Scan for the cell matching the given text and deliver its [x, y] coordinate at center. 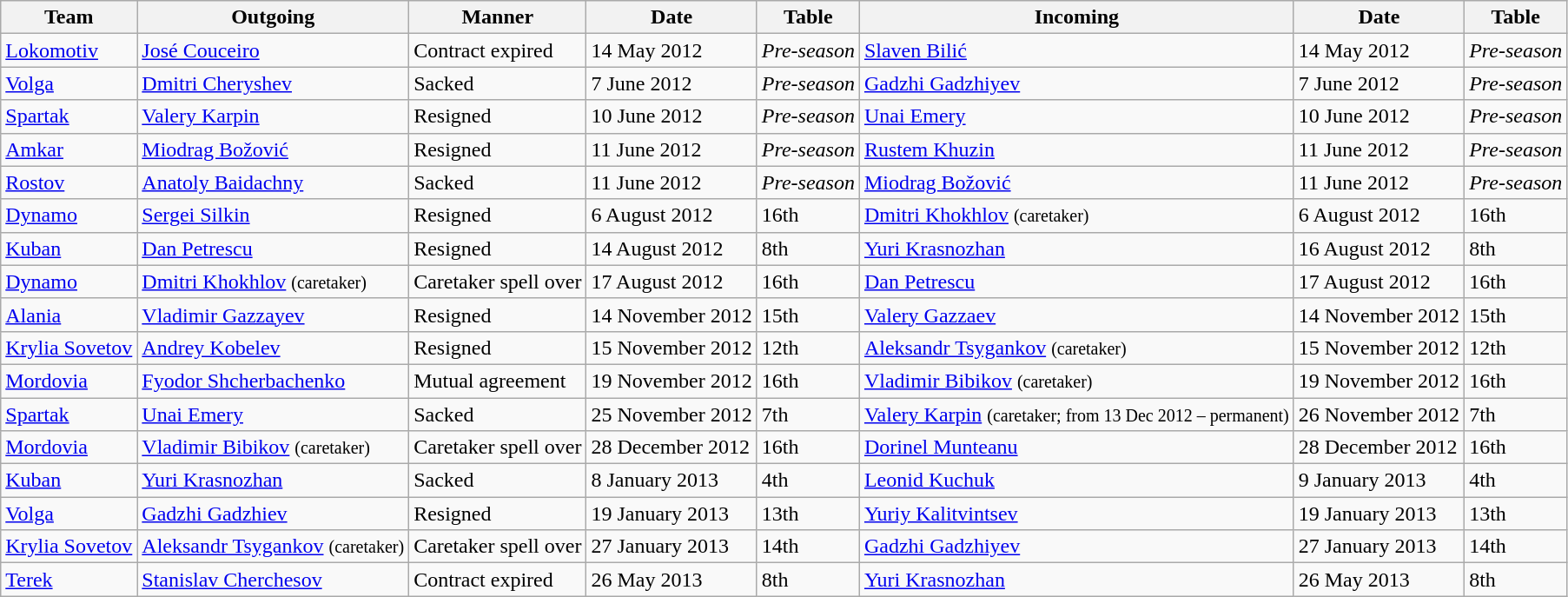
Rostov [69, 182]
16 August 2012 [1379, 249]
Anatoly Baidachny [273, 182]
8 January 2013 [672, 481]
Outgoing [273, 17]
Terek [69, 580]
14 August 2012 [672, 249]
Yuriy Kalitvintsev [1076, 514]
Rustem Khuzin [1076, 149]
Lokomotiv [69, 50]
Valery Gazzaev [1076, 315]
Amkar [69, 149]
Manner [498, 17]
Dorinel Munteanu [1076, 448]
Gadzhi Gadzhiev [273, 514]
26 November 2012 [1379, 415]
Stanislav Cherchesov [273, 580]
Slaven Bilić [1076, 50]
Fyodor Shcherbachenko [273, 381]
Incoming [1076, 17]
Andrey Kobelev [273, 348]
Sergei Silkin [273, 216]
Alania [69, 315]
Valery Karpin [273, 116]
25 November 2012 [672, 415]
Dmitri Cheryshev [273, 83]
Vladimir Gazzayev [273, 315]
9 January 2013 [1379, 481]
Leonid Kuchuk [1076, 481]
Valery Karpin (caretaker; from 13 Dec 2012 – permanent) [1076, 415]
Mutual agreement [498, 381]
Team [69, 17]
José Couceiro [273, 50]
